For the text-containing cell, return its midpoint in [x, y] coordinate format. 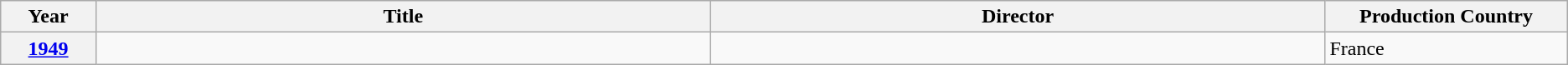
Director [1018, 17]
Production Country [1446, 17]
Year [49, 17]
France [1446, 48]
1949 [49, 48]
Title [403, 17]
